Locate the cell with the specified text and output its (x, y) center coordinate. 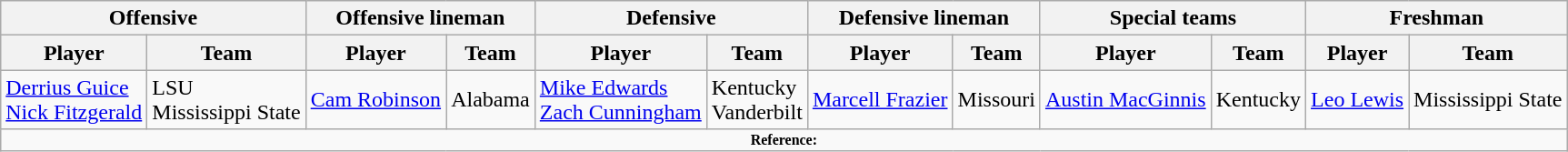
Mike EdwardsZach Cunningham (620, 100)
Derrius GuiceNick Fitzgerald (75, 100)
Offensive lineman (420, 18)
Mississippi State (1488, 100)
LSUMississippi State (226, 100)
Kentucky (1258, 100)
Alabama (491, 100)
Missouri (996, 100)
Special teams (1173, 18)
Defensive lineman (924, 18)
Austin MacGinnis (1125, 100)
Cam Robinson (375, 100)
Leo Lewis (1358, 100)
Marcell Frazier (880, 100)
Defensive (671, 18)
Offensive (153, 18)
KentuckyVanderbilt (756, 100)
Reference: (784, 140)
Freshman (1436, 18)
